Search for the cell housing the specified text and yield its (X, Y) center coordinate. 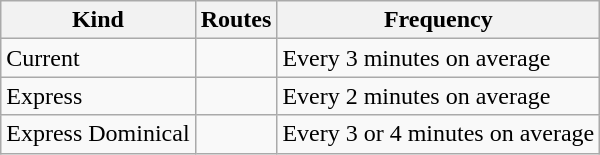
Kind (98, 20)
Every 2 minutes on average (438, 96)
Express (98, 96)
Frequency (438, 20)
Every 3 or 4 minutes on average (438, 134)
Routes (236, 20)
Every 3 minutes on average (438, 58)
Express Dominical (98, 134)
Current (98, 58)
